Return the [X, Y] coordinate for the center point of the cell that contains the specified text.  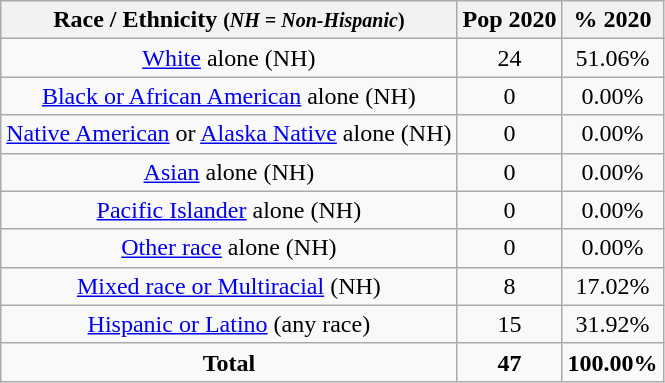
Asian alone (NH) [229, 172]
15 [510, 324]
Other race alone (NH) [229, 248]
Black or African American alone (NH) [229, 96]
Hispanic or Latino (any race) [229, 324]
Mixed race or Multiracial (NH) [229, 286]
White alone (NH) [229, 58]
31.92% [612, 324]
Race / Ethnicity (NH = Non-Hispanic) [229, 20]
% 2020 [612, 20]
Pacific Islander alone (NH) [229, 210]
Native American or Alaska Native alone (NH) [229, 134]
Pop 2020 [510, 20]
47 [510, 362]
17.02% [612, 286]
100.00% [612, 362]
51.06% [612, 58]
24 [510, 58]
Total [229, 362]
8 [510, 286]
